Search for the cell housing the specified text and yield its [x, y] center coordinate. 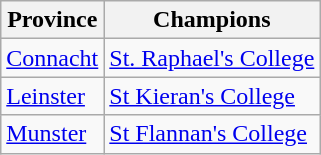
Champions [212, 20]
Leinster [52, 96]
St. Raphael's College [212, 58]
Province [52, 20]
St Flannan's College [212, 134]
Munster [52, 134]
Connacht [52, 58]
St Kieran's College [212, 96]
